From the cell containing the given text, extract its center point as [X, Y] coordinate. 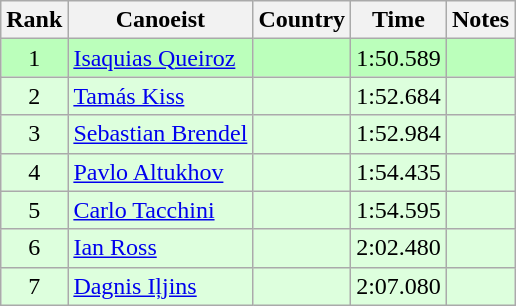
Isaquias Queiroz [160, 58]
Country [302, 20]
Carlo Tacchini [160, 210]
1 [34, 58]
7 [34, 286]
2:02.480 [399, 248]
Rank [34, 20]
Ian Ross [160, 248]
4 [34, 172]
Time [399, 20]
Notes [480, 20]
5 [34, 210]
Pavlo Altukhov [160, 172]
Dagnis Iļjins [160, 286]
Sebastian Brendel [160, 134]
1:54.435 [399, 172]
1:52.984 [399, 134]
2 [34, 96]
Canoeist [160, 20]
2:07.080 [399, 286]
1:50.589 [399, 58]
6 [34, 248]
1:54.595 [399, 210]
Tamás Kiss [160, 96]
3 [34, 134]
1:52.684 [399, 96]
